Identify which cell holds the provided text, then report its (x, y) central coordinate. 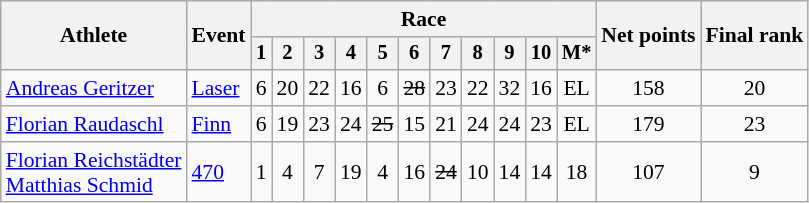
32 (510, 88)
5 (383, 54)
107 (648, 172)
18 (576, 172)
Laser (219, 88)
Florian Raudaschl (94, 124)
Net points (648, 36)
M* (576, 54)
8 (478, 54)
470 (219, 172)
179 (648, 124)
3 (319, 54)
Andreas Geritzer (94, 88)
Finn (219, 124)
Event (219, 36)
Race (424, 19)
Athlete (94, 36)
28 (414, 88)
Florian ReichstädterMatthias Schmid (94, 172)
21 (446, 124)
158 (648, 88)
25 (383, 124)
15 (414, 124)
2 (288, 54)
Final rank (755, 36)
